Determine the [x, y] coordinate at the center of the cell enclosing the given text.  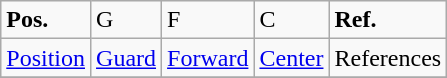
Ref. [388, 20]
Pos. [46, 20]
F [208, 20]
Position [46, 58]
Forward [208, 58]
G [126, 20]
Guard [126, 58]
Center [292, 58]
References [388, 58]
C [292, 20]
